Pinpoint the cell where the given text exists, returning its (X, Y) midpoint coordinate. 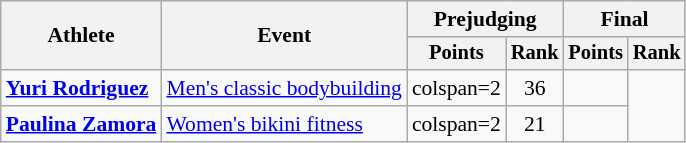
Athlete (82, 36)
21 (535, 124)
Final (624, 19)
Yuri Rodriguez (82, 88)
36 (535, 88)
Women's bikini fitness (284, 124)
Men's classic bodybuilding (284, 88)
Paulina Zamora (82, 124)
Event (284, 36)
Prejudging (486, 19)
